Detect which cell encompasses the target text, then output its [X, Y] center coordinate. 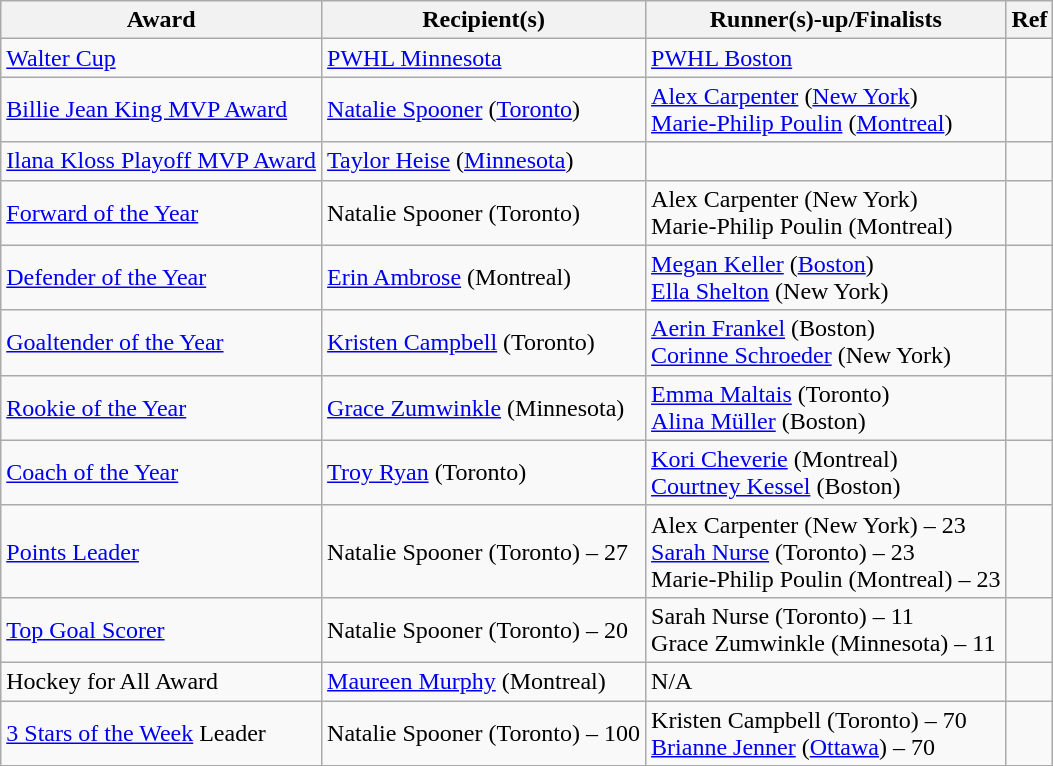
Natalie Spooner (Toronto) – 27 [484, 551]
PWHL Boston [826, 58]
Walter Cup [162, 58]
Sarah Nurse (Toronto) – 11Grace Zumwinkle (Minnesota) – 11 [826, 630]
Forward of the Year [162, 212]
Maureen Murphy (Montreal) [484, 681]
Grace Zumwinkle (Minnesota) [484, 408]
Aerin Frankel (Boston)Corinne Schroeder (New York) [826, 342]
Rookie of the Year [162, 408]
3 Stars of the Week Leader [162, 732]
Megan Keller (Boston)Ella Shelton (New York) [826, 278]
Emma Maltais (Toronto) Alina Müller (Boston) [826, 408]
Alex Carpenter (New York) – 23Sarah Nurse (Toronto) – 23Marie-Philip Poulin (Montreal) – 23 [826, 551]
Goaltender of the Year [162, 342]
Kristen Campbell (Toronto) – 70Brianne Jenner (Ottawa) – 70 [826, 732]
Award [162, 20]
Defender of the Year [162, 278]
Taylor Heise (Minnesota) [484, 161]
Coach of the Year [162, 472]
PWHL Minnesota [484, 58]
Points Leader [162, 551]
Natalie Spooner (Toronto) – 100 [484, 732]
Natalie Spooner (Toronto) – 20 [484, 630]
Recipient(s) [484, 20]
Kristen Campbell (Toronto) [484, 342]
N/A [826, 681]
Top Goal Scorer [162, 630]
Hockey for All Award [162, 681]
Ref [1030, 20]
Billie Jean King MVP Award [162, 110]
Troy Ryan (Toronto) [484, 472]
Runner(s)-up/Finalists [826, 20]
Erin Ambrose (Montreal) [484, 278]
Ilana Kloss Playoff MVP Award [162, 161]
Kori Cheverie (Montreal) Courtney Kessel (Boston) [826, 472]
